Return (X, Y) of the center of cell containing provided text 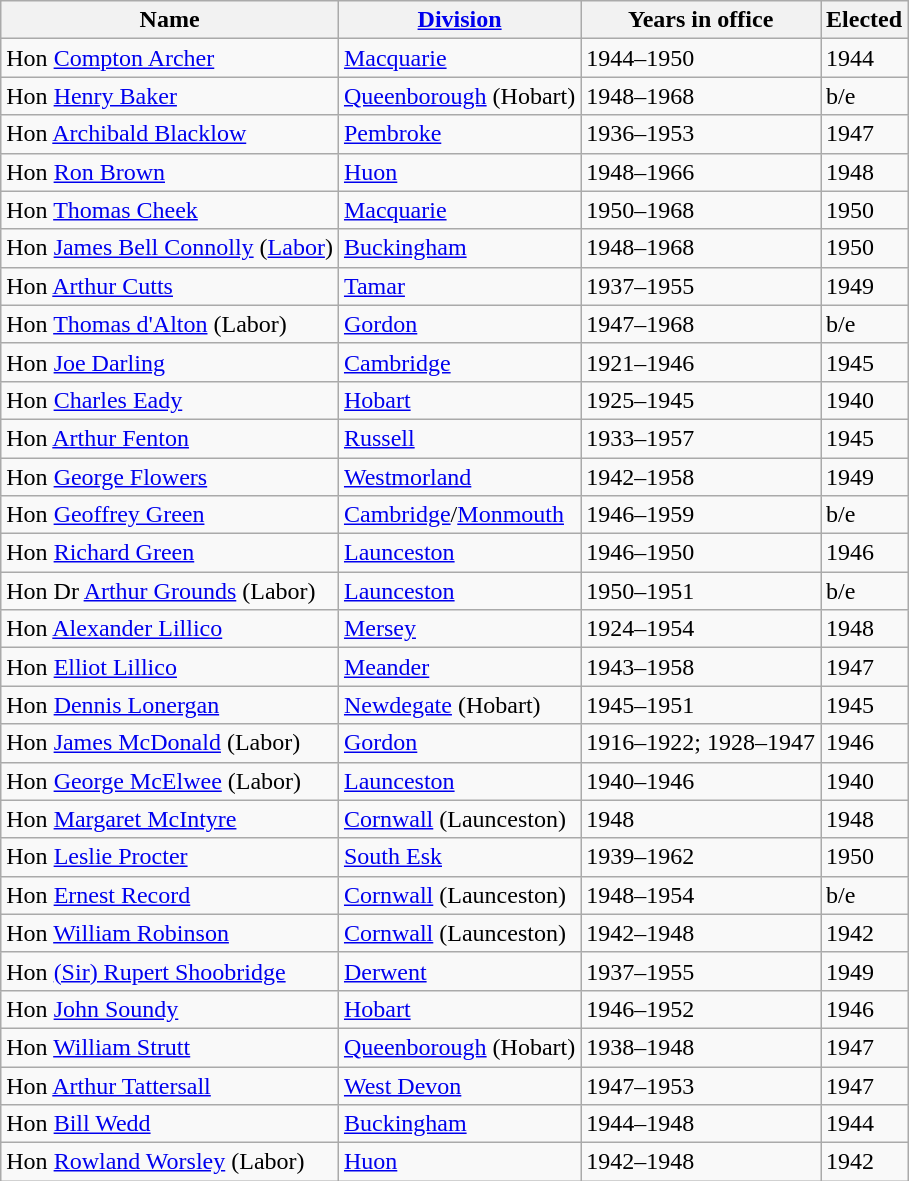
Division (459, 20)
1925–1945 (701, 400)
1947–1953 (701, 1085)
South Esk (459, 857)
West Devon (459, 1085)
1948–1954 (701, 895)
1916–1922; 1928–1947 (701, 743)
1939–1962 (701, 857)
Hon William Robinson (170, 933)
1944–1948 (701, 1124)
Elected (864, 20)
1945–1951 (701, 705)
Meander (459, 667)
Hon John Soundy (170, 1009)
Hon James Bell Connolly (Labor) (170, 248)
Hon Thomas d'Alton (Labor) (170, 324)
1938–1948 (701, 1047)
Hon Joe Darling (170, 362)
1948–1966 (701, 172)
Hon Henry Baker (170, 96)
Hon Margaret McIntyre (170, 819)
1921–1946 (701, 362)
Hon Arthur Fenton (170, 438)
1944–1950 (701, 58)
Name (170, 20)
1946–1952 (701, 1009)
Newdegate (Hobart) (459, 705)
Hon William Strutt (170, 1047)
1942–1958 (701, 477)
Hon Richard Green (170, 553)
Hon Compton Archer (170, 58)
Tamar (459, 286)
Hon Dr Arthur Grounds (Labor) (170, 591)
Hon Geoffrey Green (170, 515)
Cambridge (459, 362)
Hon Bill Wedd (170, 1124)
Hon Elliot Lillico (170, 667)
Hon Thomas Cheek (170, 210)
Hon Leslie Procter (170, 857)
Hon James McDonald (Labor) (170, 743)
1936–1953 (701, 134)
1950–1951 (701, 591)
Hon Charles Eady (170, 400)
Years in office (701, 20)
Cambridge/Monmouth (459, 515)
1933–1957 (701, 438)
Hon Archibald Blacklow (170, 134)
Hon Arthur Tattersall (170, 1085)
Hon (Sir) Rupert Shoobridge (170, 971)
Hon Arthur Cutts (170, 286)
Russell (459, 438)
Hon George McElwee (Labor) (170, 781)
Hon Ron Brown (170, 172)
Hon Rowland Worsley (Labor) (170, 1162)
Pembroke (459, 134)
Derwent (459, 971)
Hon George Flowers (170, 477)
1943–1958 (701, 667)
1947–1968 (701, 324)
1950–1968 (701, 210)
Hon Dennis Lonergan (170, 705)
1946–1950 (701, 553)
1946–1959 (701, 515)
1924–1954 (701, 629)
Westmorland (459, 477)
Mersey (459, 629)
Hon Alexander Lillico (170, 629)
Hon Ernest Record (170, 895)
1940–1946 (701, 781)
